Locate the cell with the specified text and output its (X, Y) center coordinate. 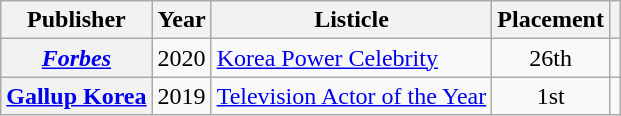
1st (551, 96)
26th (551, 58)
Publisher (76, 20)
Television Actor of the Year (352, 96)
Forbes (76, 58)
2019 (182, 96)
Gallup Korea (76, 96)
Listicle (352, 20)
Year (182, 20)
2020 (182, 58)
Korea Power Celebrity (352, 58)
Placement (551, 20)
